Provide the [x, y] coordinate of the cell's center where the given text is located.  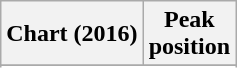
Chart (2016) [72, 34]
Peak position [189, 34]
